Return the (x, y) coordinate for the center point of the cell that contains the specified text.  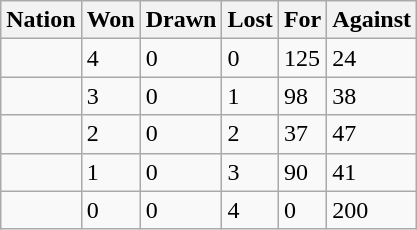
98 (302, 96)
Lost (250, 20)
For (302, 20)
200 (372, 210)
90 (302, 172)
Drawn (181, 20)
47 (372, 134)
Nation (41, 20)
24 (372, 58)
125 (302, 58)
Against (372, 20)
37 (302, 134)
41 (372, 172)
38 (372, 96)
Won (110, 20)
